From the cell containing the given text, extract its center point as (X, Y) coordinate. 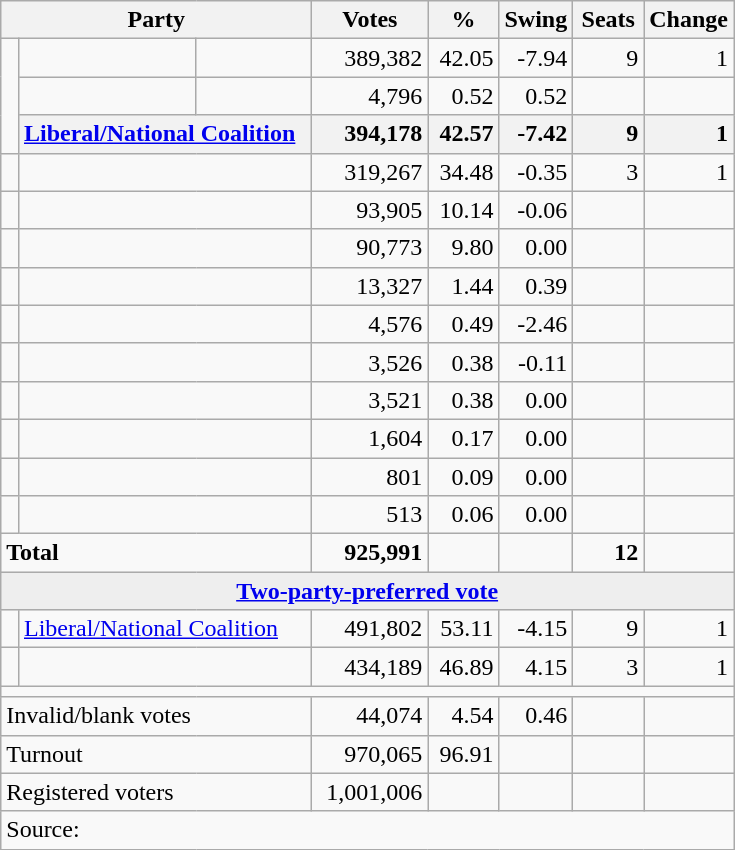
Two-party-preferred vote (368, 591)
434,189 (370, 667)
53.11 (464, 629)
Registered voters (156, 792)
96.91 (464, 754)
0.46 (536, 716)
0.39 (536, 286)
319,267 (370, 172)
491,802 (370, 629)
Turnout (156, 754)
-7.42 (536, 134)
Source: (368, 830)
0.06 (464, 515)
42.57 (464, 134)
42.05 (464, 58)
394,178 (370, 134)
Party (156, 20)
1.44 (464, 286)
3,521 (370, 400)
4.54 (464, 716)
4,796 (370, 96)
-7.94 (536, 58)
34.48 (464, 172)
-0.35 (536, 172)
3,526 (370, 362)
970,065 (370, 754)
-0.11 (536, 362)
0.17 (464, 438)
Total (156, 553)
-2.46 (536, 324)
12 (608, 553)
13,327 (370, 286)
10.14 (464, 210)
4,576 (370, 324)
Invalid/blank votes (156, 716)
1,604 (370, 438)
0.09 (464, 477)
-4.15 (536, 629)
-0.06 (536, 210)
4.15 (536, 667)
389,382 (370, 58)
44,074 (370, 716)
9.80 (464, 248)
801 (370, 477)
513 (370, 515)
93,905 (370, 210)
Swing (536, 20)
0.49 (464, 324)
46.89 (464, 667)
Votes (370, 20)
1,001,006 (370, 792)
Change (689, 20)
% (464, 20)
90,773 (370, 248)
Seats (608, 20)
925,991 (370, 553)
